Provide the [X, Y] coordinate of the cell's center where the given text is located.  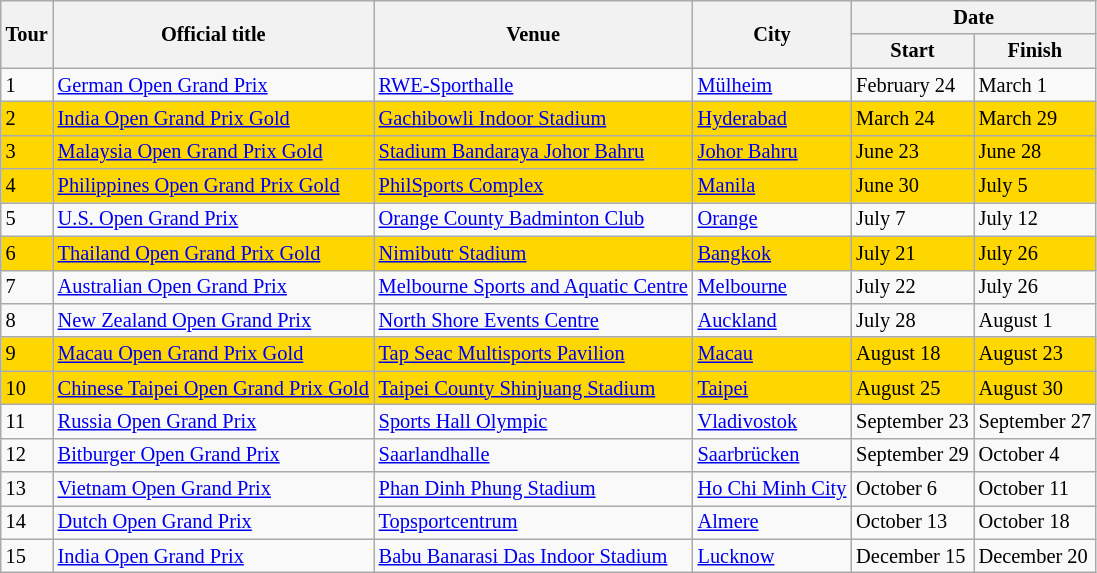
5 [27, 219]
Start [912, 51]
Macau [772, 354]
September 27 [1035, 421]
Saarbrücken [772, 455]
Tour [27, 34]
Mülheim [772, 85]
German Open Grand Prix [214, 85]
Philippines Open Grand Prix Gold [214, 186]
December 15 [912, 556]
City [772, 34]
3 [27, 152]
Russia Open Grand Prix [214, 421]
October 11 [1035, 489]
Tap Seac Multisports Pavilion [534, 354]
6 [27, 253]
Malaysia Open Grand Prix Gold [214, 152]
October 13 [912, 522]
August 25 [912, 388]
7 [27, 287]
India Open Grand Prix [214, 556]
North Shore Events Centre [534, 320]
June 28 [1035, 152]
13 [27, 489]
July 7 [912, 219]
Auckland [772, 320]
September 29 [912, 455]
August 1 [1035, 320]
Bitburger Open Grand Prix [214, 455]
Orange [772, 219]
December 20 [1035, 556]
2 [27, 118]
Macau Open Grand Prix Gold [214, 354]
Thailand Open Grand Prix Gold [214, 253]
October 18 [1035, 522]
Manila [772, 186]
February 24 [912, 85]
Date [974, 17]
PhilSports Complex [534, 186]
March 1 [1035, 85]
Nimibutr Stadium [534, 253]
Chinese Taipei Open Grand Prix Gold [214, 388]
Finish [1035, 51]
July 21 [912, 253]
Melbourne [772, 287]
Taipei County Shinjuang Stadium [534, 388]
Phan Dinh Phung Stadium [534, 489]
Taipei [772, 388]
15 [27, 556]
March 24 [912, 118]
August 30 [1035, 388]
Bangkok [772, 253]
Vladivostok [772, 421]
14 [27, 522]
October 6 [912, 489]
June 30 [912, 186]
10 [27, 388]
August 23 [1035, 354]
Gachibowli Indoor Stadium [534, 118]
Dutch Open Grand Prix [214, 522]
Ho Chi Minh City [772, 489]
RWE-Sporthalle [534, 85]
June 23 [912, 152]
8 [27, 320]
March 29 [1035, 118]
Sports Hall Olympic [534, 421]
9 [27, 354]
11 [27, 421]
October 4 [1035, 455]
Lucknow [772, 556]
July 22 [912, 287]
Orange County Badminton Club [534, 219]
12 [27, 455]
Official title [214, 34]
Saarlandhalle [534, 455]
July 5 [1035, 186]
Vietnam Open Grand Prix [214, 489]
4 [27, 186]
Almere [772, 522]
August 18 [912, 354]
1 [27, 85]
Stadium Bandaraya Johor Bahru [534, 152]
Hyderabad [772, 118]
New Zealand Open Grand Prix [214, 320]
July 28 [912, 320]
July 12 [1035, 219]
Venue [534, 34]
Babu Banarasi Das Indoor Stadium [534, 556]
Melbourne Sports and Aquatic Centre [534, 287]
India Open Grand Prix Gold [214, 118]
September 23 [912, 421]
Topsportcentrum [534, 522]
Australian Open Grand Prix [214, 287]
U.S. Open Grand Prix [214, 219]
Johor Bahru [772, 152]
